For the text-containing cell, return its midpoint in (X, Y) coordinate format. 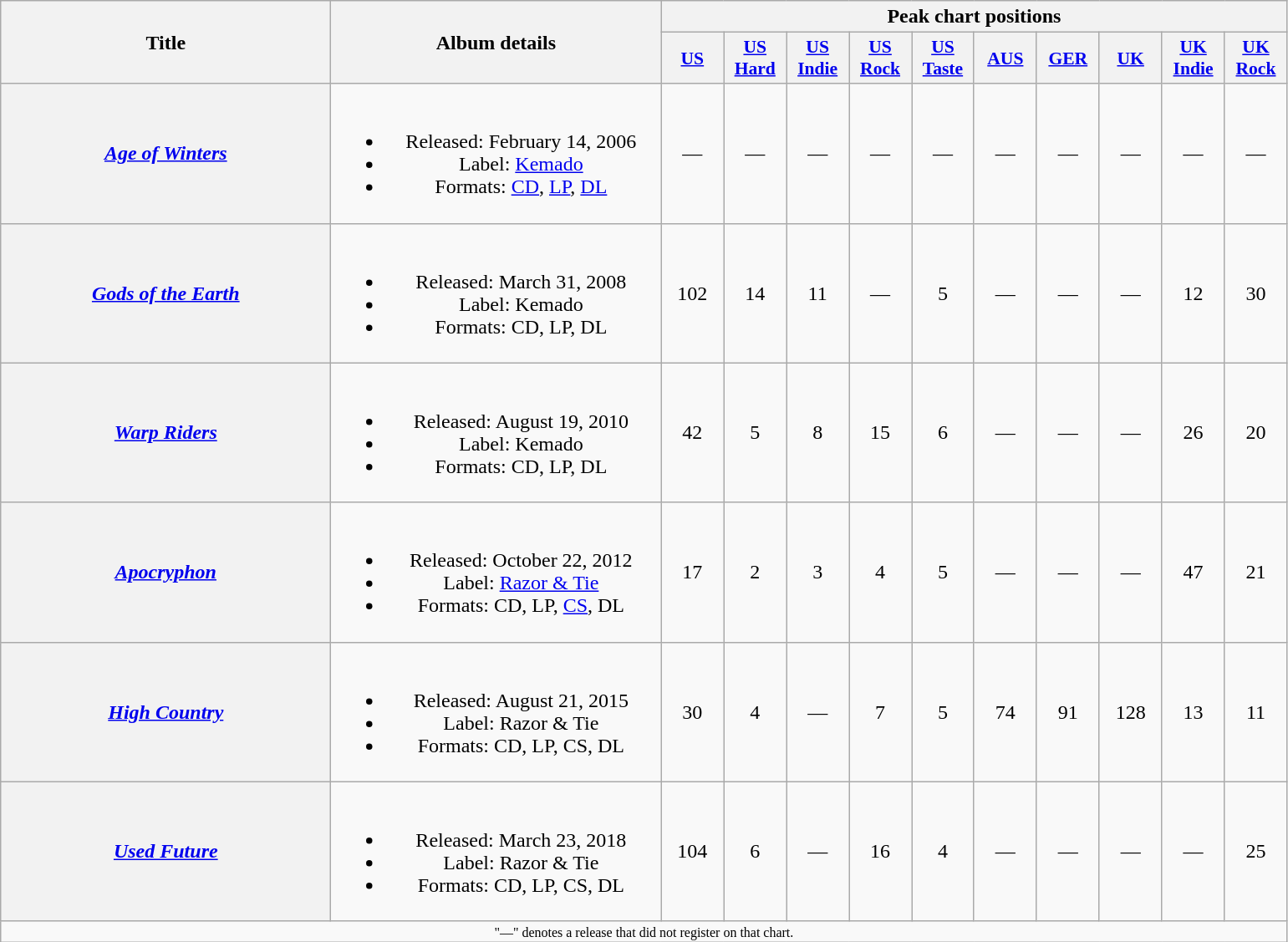
26 (1194, 433)
13 (1194, 712)
102 (692, 293)
USRock (881, 59)
"—" denotes a release that did not register on that chart. (644, 931)
Album details (496, 42)
21 (1255, 572)
12 (1194, 293)
UKIndie (1194, 59)
AUS (1005, 59)
Released: March 31, 2008Label: KemadoFormats: CD, LP, DL (496, 293)
Apocryphon (165, 572)
3 (817, 572)
UKRock (1255, 59)
25 (1255, 851)
US (692, 59)
14 (756, 293)
Released: March 23, 2018Label: Razor & TieFormats: CD, LP, CS, DL (496, 851)
16 (881, 851)
Released: August 21, 2015Label: Razor & TieFormats: CD, LP, CS, DL (496, 712)
128 (1130, 712)
104 (692, 851)
Released: February 14, 2006Label: KemadoFormats: CD, LP, DL (496, 154)
47 (1194, 572)
USIndie (817, 59)
GER (1068, 59)
20 (1255, 433)
USTaste (943, 59)
7 (881, 712)
UK (1130, 59)
15 (881, 433)
17 (692, 572)
91 (1068, 712)
Gods of the Earth (165, 293)
Age of Winters (165, 154)
Released: October 22, 2012Label: Razor & TieFormats: CD, LP, CS, DL (496, 572)
Peak chart positions (975, 17)
74 (1005, 712)
Warp Riders (165, 433)
Title (165, 42)
42 (692, 433)
USHard (756, 59)
Released: August 19, 2010Label: KemadoFormats: CD, LP, DL (496, 433)
8 (817, 433)
2 (756, 572)
Used Future (165, 851)
High Country (165, 712)
